Search for the cell housing the specified text and yield its (X, Y) center coordinate. 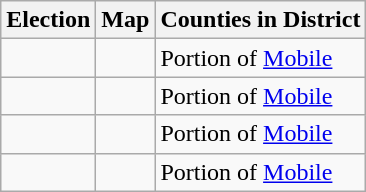
Election (48, 20)
Map (126, 20)
Counties in District (260, 20)
